Output the [x, y] coordinate of the center of the cell containing the given text.  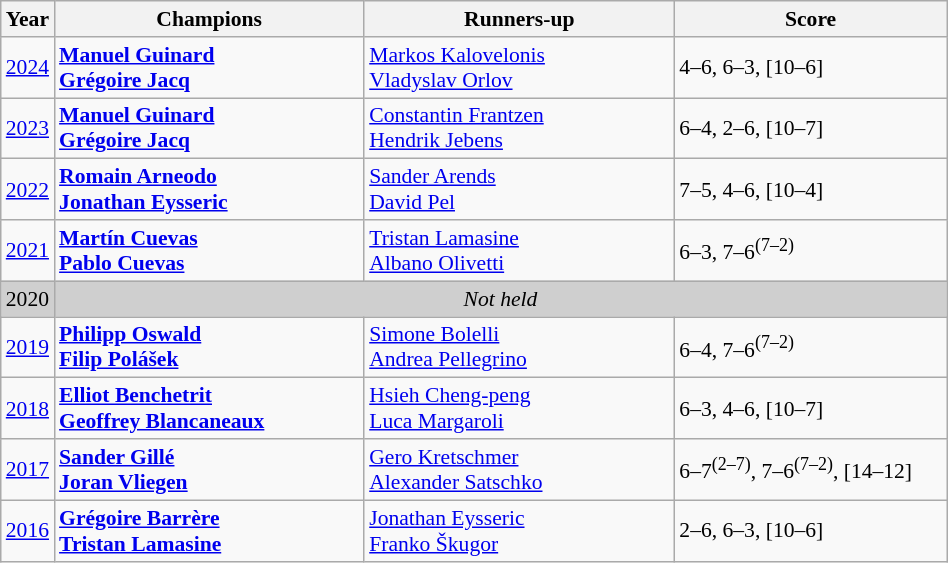
4–6, 6–3, [10–6] [810, 68]
Philipp Oswald Filip Polášek [209, 348]
Constantin Frantzen Hendrik Jebens [519, 128]
Gero Kretschmer Alexander Satschko [519, 470]
2–6, 6–3, [10–6] [810, 530]
Year [28, 19]
Hsieh Cheng-peng Luca Margaroli [519, 408]
2021 [28, 250]
2016 [28, 530]
Romain Arneodo Jonathan Eysseric [209, 190]
Elliot Benchetrit Geoffrey Blancaneaux [209, 408]
2024 [28, 68]
6–3, 4–6, [10–7] [810, 408]
2020 [28, 299]
2018 [28, 408]
Markos Kalovelonis Vladyslav Orlov [519, 68]
7–5, 4–6, [10–4] [810, 190]
Tristan Lamasine Albano Olivetti [519, 250]
Runners-up [519, 19]
6–3, 7–6(7–2) [810, 250]
6–7(2–7), 7–6(7–2), [14–12] [810, 470]
Grégoire Barrère Tristan Lamasine [209, 530]
Martín Cuevas Pablo Cuevas [209, 250]
6–4, 7–6(7–2) [810, 348]
Score [810, 19]
Not held [500, 299]
Champions [209, 19]
2022 [28, 190]
Jonathan Eysseric Franko Škugor [519, 530]
6–4, 2–6, [10–7] [810, 128]
2019 [28, 348]
Simone Bolelli Andrea Pellegrino [519, 348]
Sander Gillé Joran Vliegen [209, 470]
2023 [28, 128]
2017 [28, 470]
Sander Arends David Pel [519, 190]
